Return the (x, y) coordinate for the center point of the cell that contains the specified text.  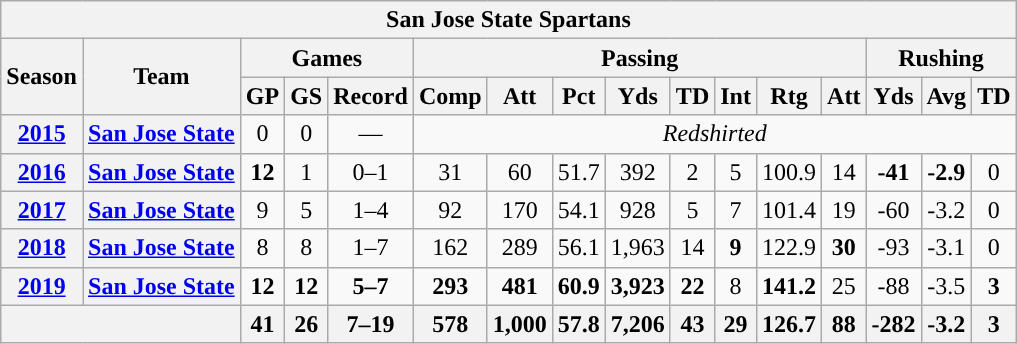
Rushing (941, 58)
101.4 (788, 210)
141.2 (788, 286)
-93 (894, 248)
Pct (578, 96)
2017 (42, 210)
88 (844, 324)
2015 (42, 134)
293 (450, 286)
29 (736, 324)
Season (42, 77)
San Jose State Spartans (508, 20)
-282 (894, 324)
GP (262, 96)
5–7 (371, 286)
92 (450, 210)
3,923 (638, 286)
126.7 (788, 324)
-3.1 (946, 248)
Comp (450, 96)
-3.5 (946, 286)
Passing (640, 58)
Record (371, 96)
2018 (42, 248)
Team (161, 77)
25 (844, 286)
Avg (946, 96)
2019 (42, 286)
1,000 (520, 324)
31 (450, 172)
— (371, 134)
928 (638, 210)
481 (520, 286)
2 (692, 172)
41 (262, 324)
-60 (894, 210)
GS (306, 96)
Games (326, 58)
19 (844, 210)
Int (736, 96)
-2.9 (946, 172)
122.9 (788, 248)
1,963 (638, 248)
2016 (42, 172)
7 (736, 210)
170 (520, 210)
392 (638, 172)
60.9 (578, 286)
578 (450, 324)
30 (844, 248)
7,206 (638, 324)
54.1 (578, 210)
-88 (894, 286)
100.9 (788, 172)
7–19 (371, 324)
26 (306, 324)
60 (520, 172)
51.7 (578, 172)
0–1 (371, 172)
Redshirted (714, 134)
57.8 (578, 324)
43 (692, 324)
1–4 (371, 210)
56.1 (578, 248)
1 (306, 172)
22 (692, 286)
162 (450, 248)
1–7 (371, 248)
-41 (894, 172)
289 (520, 248)
Rtg (788, 96)
